For the text-containing cell, return its midpoint in [x, y] coordinate format. 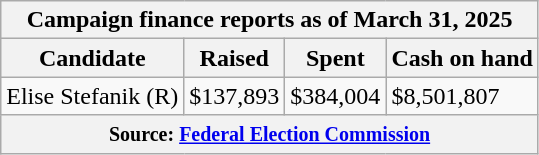
$384,004 [336, 96]
Elise Stefanik (R) [92, 96]
Cash on hand [462, 58]
Campaign finance reports as of March 31, 2025 [270, 20]
Source: Federal Election Commission [270, 134]
Raised [234, 58]
Spent [336, 58]
$137,893 [234, 96]
$8,501,807 [462, 96]
Candidate [92, 58]
